Detect which cell encompasses the target text, then output its [x, y] center coordinate. 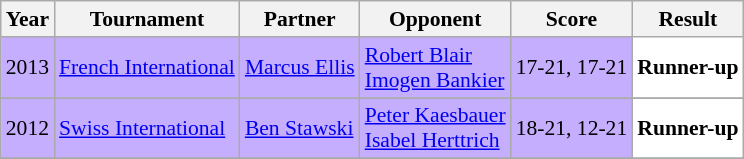
Opponent [436, 19]
Year [28, 19]
2013 [28, 68]
Robert Blair Imogen Bankier [436, 68]
17-21, 17-21 [572, 68]
French International [147, 68]
2012 [28, 128]
Peter Kaesbauer Isabel Herttrich [436, 128]
Partner [300, 19]
Marcus Ellis [300, 68]
Result [688, 19]
Tournament [147, 19]
Ben Stawski [300, 128]
Score [572, 19]
18-21, 12-21 [572, 128]
Swiss International [147, 128]
